Locate the cell with the specified text and output its [x, y] center coordinate. 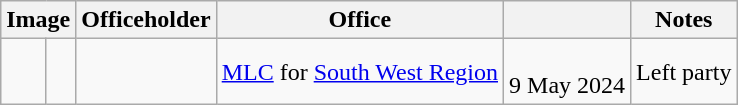
Image [38, 20]
MLC for South West Region [360, 72]
Notes [684, 20]
Left party [684, 72]
Officeholder [146, 20]
Office [360, 20]
9 May 2024 [568, 72]
